Pinpoint the cell where the given text exists, returning its [X, Y] midpoint coordinate. 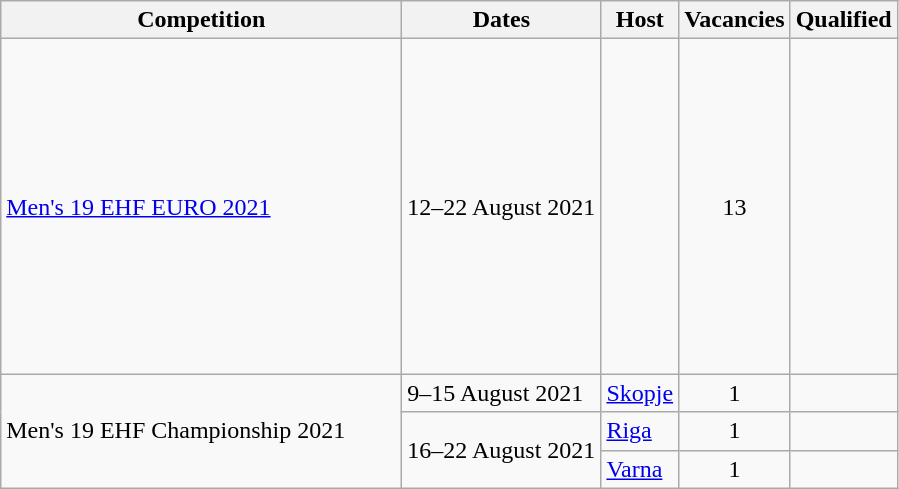
13 [735, 206]
16–22 August 2021 [502, 450]
Varna [640, 469]
Vacancies [735, 20]
Men's 19 EHF Championship 2021 [202, 431]
9–15 August 2021 [502, 393]
Skopje [640, 393]
Competition [202, 20]
Host [640, 20]
12–22 August 2021 [502, 206]
Dates [502, 20]
Men's 19 EHF EURO 2021 [202, 206]
Riga [640, 431]
Qualified [844, 20]
